For the text-containing cell, return its midpoint in (x, y) coordinate format. 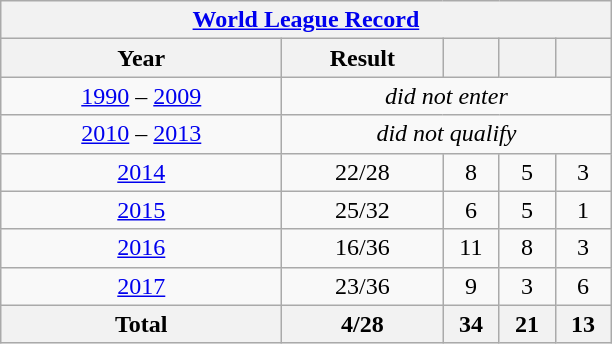
23/36 (362, 286)
2015 (142, 210)
9 (471, 286)
2016 (142, 248)
34 (471, 324)
13 (583, 324)
did not enter (446, 96)
22/28 (362, 172)
4/28 (362, 324)
2014 (142, 172)
Total (142, 324)
World League Record (306, 20)
16/36 (362, 248)
25/32 (362, 210)
11 (471, 248)
1 (583, 210)
Year (142, 58)
21 (527, 324)
1990 – 2009 (142, 96)
2010 – 2013 (142, 134)
Result (362, 58)
2017 (142, 286)
did not qualify (446, 134)
